Extract the [x, y] coordinate from the center of the cell holding the provided text.  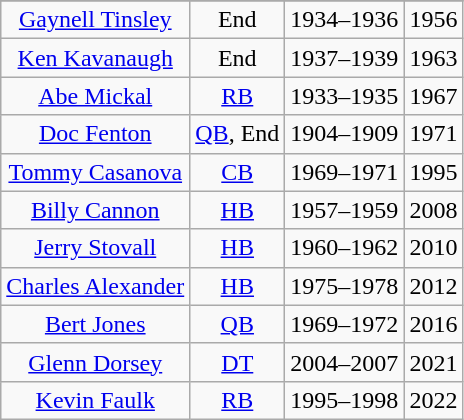
Bert Jones [96, 324]
1934–1936 [344, 20]
2012 [434, 286]
Ken Kavanaugh [96, 58]
Abe Mickal [96, 96]
1904–1909 [344, 134]
1995 [434, 172]
DT [238, 362]
1969–1971 [344, 172]
1957–1959 [344, 210]
1967 [434, 96]
1933–1935 [344, 96]
Charles Alexander [96, 286]
1995–1998 [344, 400]
Doc Fenton [96, 134]
1969–1972 [344, 324]
CB [238, 172]
2010 [434, 248]
1971 [434, 134]
2022 [434, 400]
QB, End [238, 134]
2016 [434, 324]
Tommy Casanova [96, 172]
1975–1978 [344, 286]
1960–1962 [344, 248]
Gaynell Tinsley [96, 20]
Jerry Stovall [96, 248]
1963 [434, 58]
2008 [434, 210]
1937–1939 [344, 58]
2021 [434, 362]
QB [238, 324]
2004–2007 [344, 362]
Billy Cannon [96, 210]
Kevin Faulk [96, 400]
Glenn Dorsey [96, 362]
1956 [434, 20]
